From the cell containing the given text, extract its center point as [x, y] coordinate. 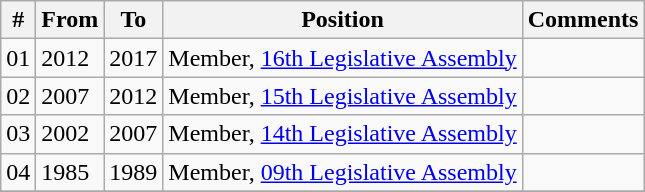
02 [18, 96]
Position [342, 20]
2002 [70, 134]
2017 [134, 58]
1985 [70, 172]
# [18, 20]
Member, 09th Legislative Assembly [342, 172]
To [134, 20]
03 [18, 134]
01 [18, 58]
04 [18, 172]
Member, 16th Legislative Assembly [342, 58]
From [70, 20]
Comments [583, 20]
Member, 14th Legislative Assembly [342, 134]
1989 [134, 172]
Member, 15th Legislative Assembly [342, 96]
